Scan for the cell matching the given text and deliver its [x, y] coordinate at center. 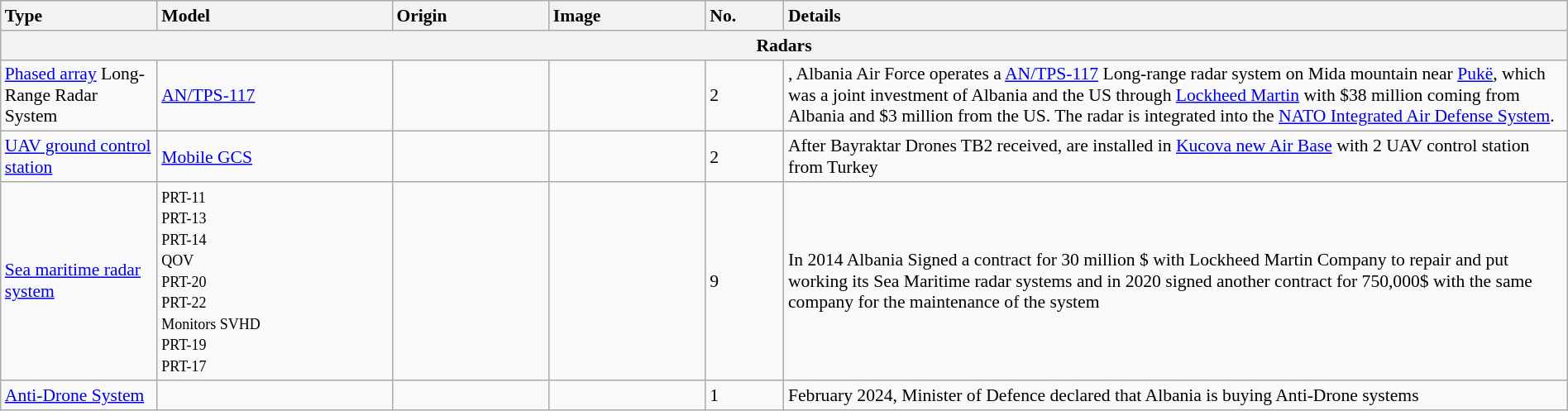
Type [79, 16]
After Bayraktar Drones TB2 received, are installed in Kucova new Air Base with 2 UAV control station from Turkey [1176, 157]
PRT-11PRT-13PRT-14QOVPRT-20PRT-22Monitors SVHDPRT-19PRT-17 [275, 281]
Radars [784, 45]
Anti-Drone System [79, 394]
Image [627, 16]
Mobile GCS [275, 157]
9 [744, 281]
Sea maritime radar system [79, 281]
Origin [470, 16]
1 [744, 394]
February 2024, Minister of Defence declared that Albania is buying Anti-Drone systems [1176, 394]
Phased array Long-Range Radar System [79, 96]
No. [744, 16]
AN/TPS-117 [275, 96]
Details [1176, 16]
UAV ground control station [79, 157]
Model [275, 16]
